For the text-containing cell, return its midpoint in (X, Y) coordinate format. 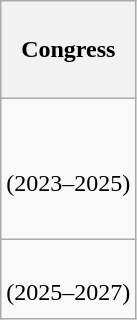
(2025–2027) (68, 279)
(2023–2025) (68, 169)
Congress (68, 50)
